Detect which cell encompasses the target text, then output its [X, Y] center coordinate. 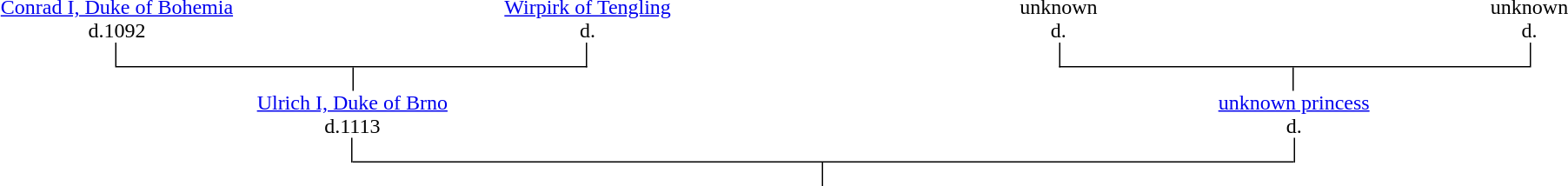
Ulrich I, Duke of Brnod.1113 [353, 114]
unknown princessd. [1293, 114]
